Pinpoint the cell where the given text exists, returning its (x, y) midpoint coordinate. 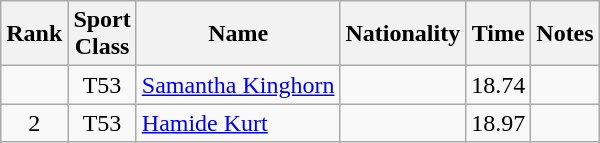
Name (238, 34)
Rank (34, 34)
18.97 (498, 123)
Hamide Kurt (238, 123)
Nationality (403, 34)
Time (498, 34)
Notes (565, 34)
2 (34, 123)
SportClass (102, 34)
18.74 (498, 85)
Samantha Kinghorn (238, 85)
